Find where the given text appears and provide that cell's center as (x, y) coordinate. 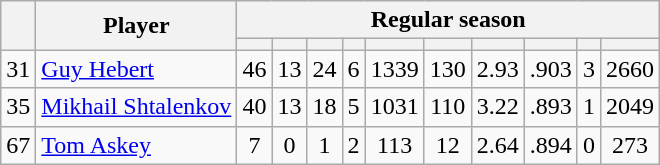
.903 (550, 69)
40 (254, 107)
2.64 (498, 145)
1339 (394, 69)
31 (18, 69)
273 (630, 145)
2660 (630, 69)
.894 (550, 145)
110 (448, 107)
5 (354, 107)
3.22 (498, 107)
2049 (630, 107)
7 (254, 145)
113 (394, 145)
Mikhail Shtalenkov (136, 107)
130 (448, 69)
Player (136, 26)
3 (588, 69)
46 (254, 69)
Tom Askey (136, 145)
6 (354, 69)
35 (18, 107)
12 (448, 145)
24 (324, 69)
2.93 (498, 69)
1031 (394, 107)
18 (324, 107)
67 (18, 145)
Regular season (448, 20)
Guy Hebert (136, 69)
.893 (550, 107)
2 (354, 145)
